Pinpoint the cell where the given text exists, returning its [X, Y] midpoint coordinate. 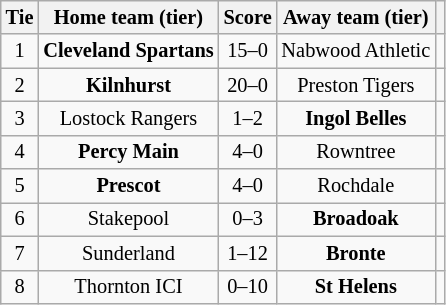
6 [20, 219]
Rowntree [356, 152]
3 [20, 118]
Tie [20, 17]
Lostock Rangers [128, 118]
Prescot [128, 186]
Percy Main [128, 152]
20–0 [248, 85]
1 [20, 51]
Sunderland [128, 253]
Home team (tier) [128, 17]
0–10 [248, 287]
Score [248, 17]
Rochdale [356, 186]
Thornton ICI [128, 287]
1–12 [248, 253]
2 [20, 85]
Cleveland Spartans [128, 51]
Bronte [356, 253]
15–0 [248, 51]
7 [20, 253]
Away team (tier) [356, 17]
4 [20, 152]
8 [20, 287]
Ingol Belles [356, 118]
Nabwood Athletic [356, 51]
Broadoak [356, 219]
Stakepool [128, 219]
St Helens [356, 287]
Preston Tigers [356, 85]
0–3 [248, 219]
5 [20, 186]
Kilnhurst [128, 85]
1–2 [248, 118]
